Determine the (x, y) coordinate at the center of the cell enclosing the given text.  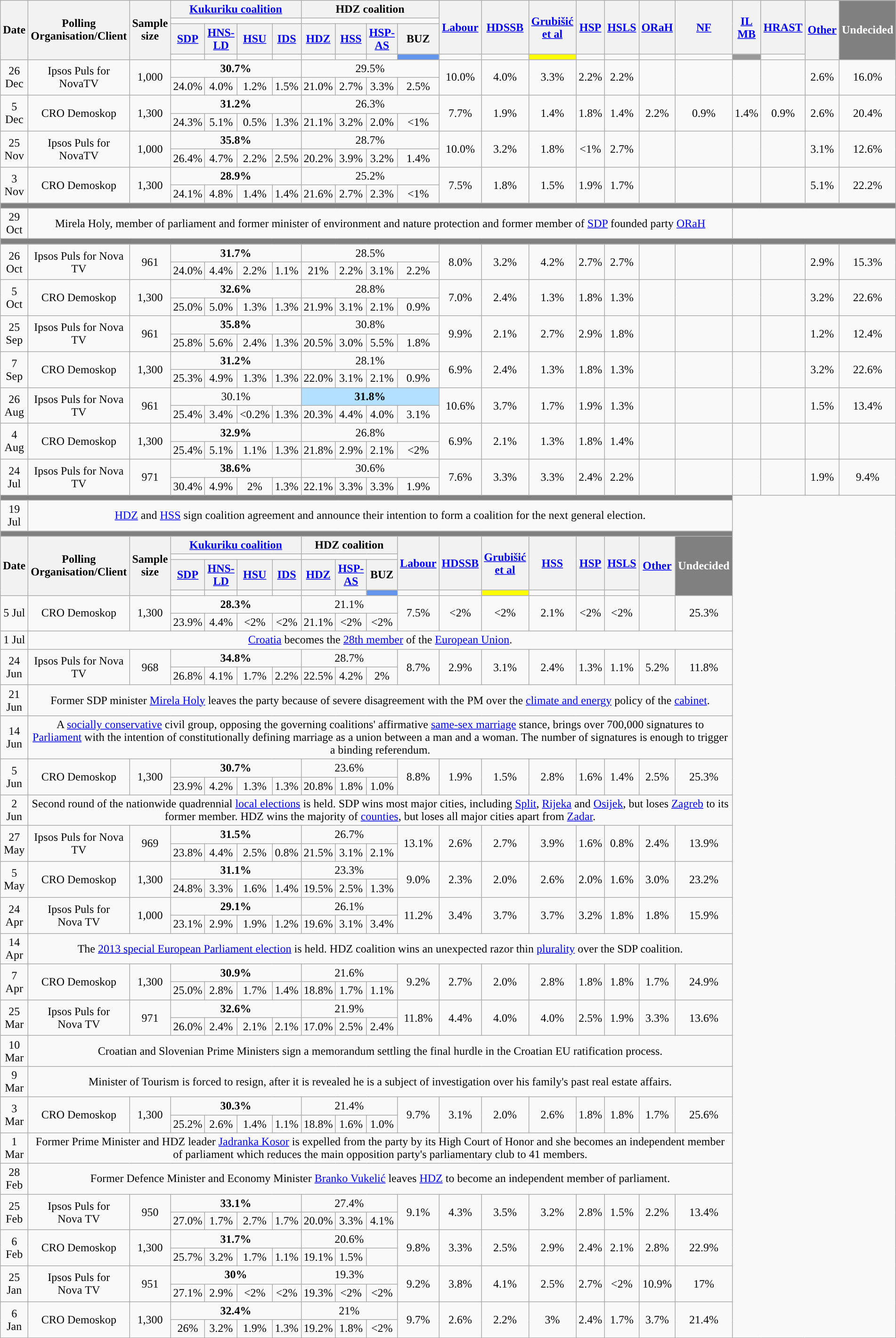
26.7% (350, 835)
30.3% (236, 1106)
24 Jun (14, 667)
5 May (14, 879)
21 Jun (14, 700)
25 Sep (14, 334)
29.1% (236, 906)
26% (187, 1329)
4 Aug (14, 441)
Mirela Holy, member of parliament and former minister of environment and nature protection and former member of SDP founded party ORaH (380, 223)
9.4% (867, 477)
23.8% (187, 853)
38.6% (236, 468)
Former Defence Minister and Economy Minister Branko Vukelić leaves HDZ to become an independent member of parliament. (380, 1179)
24 Apr (14, 915)
HDZ and HSS sign coalition agreement and announce their intention to form a coalition for the next general election. (380, 516)
24 Jul (14, 477)
30.8% (370, 325)
25.7% (187, 1257)
22.9% (704, 1248)
13.1% (418, 844)
9 Mar (14, 1081)
13.9% (704, 844)
20.6% (350, 1239)
26 Aug (14, 405)
15.9% (704, 915)
1 Mar (14, 1148)
28.8% (370, 289)
4.3% (460, 1212)
26.4% (187, 158)
7.6% (460, 477)
29.5% (370, 68)
24.1% (187, 194)
22.5% (318, 676)
32.9% (236, 432)
5.0% (221, 307)
24.9% (704, 982)
17% (704, 1284)
9.1% (418, 1212)
31.5% (236, 835)
30.1% (236, 396)
8.7% (418, 667)
10.9% (657, 1284)
5 Jul (14, 613)
10.6% (460, 405)
3 Nov (14, 185)
33.1% (236, 1203)
30% (236, 1275)
8.0% (460, 262)
30.4% (187, 486)
19.5% (318, 888)
14 Jun (14, 737)
30.9% (236, 973)
19 Jul (14, 516)
7.0% (460, 298)
951 (150, 1284)
15.3% (867, 262)
34.8% (236, 658)
20.4% (867, 113)
16.0% (867, 77)
27 May (14, 844)
28.1% (370, 361)
1 Jul (14, 640)
<0.2% (254, 414)
2 Jun (14, 811)
25.8% (187, 343)
28.5% (370, 253)
9.9% (460, 334)
20.3% (318, 414)
20.2% (318, 158)
5 Oct (14, 298)
5.5% (382, 343)
26.1% (350, 906)
Former SDP minister Mirela Holy leaves the party because of severe disagreement with the PM over the climate and energy policy of the cabinet. (380, 700)
25.6% (704, 1115)
17.0% (318, 1026)
5.6% (221, 343)
28 Feb (14, 1179)
27.0% (187, 1221)
29 Oct (14, 223)
23.2% (704, 879)
NF (704, 27)
21.5% (318, 853)
3.8% (460, 1284)
30.6% (370, 468)
23.6% (350, 768)
19.1% (318, 1257)
The 2013 special European Parliament election is held. HDZ coalition wins an unexpected razor thin plurality over the SDP coalition. (380, 948)
25 Nov (14, 149)
968 (150, 667)
26 Dec (14, 77)
HRAST (783, 27)
27.1% (187, 1293)
27.4% (350, 1203)
20.0% (318, 1221)
26.3% (370, 104)
25 Mar (14, 1018)
7 Apr (14, 982)
24.3% (187, 122)
9.8% (418, 1248)
3% (552, 1320)
5.2% (657, 667)
12.4% (867, 334)
32.4% (236, 1311)
Croatia becomes the 28th member of the European Union. (380, 640)
4.8% (221, 194)
Croatian and Slovenian Prime Ministers sign a memorandum settling the final hurdle in the Croatian EU ratification process. (380, 1051)
22.0% (318, 378)
5 Dec (14, 113)
22.1% (318, 486)
25 Jan (14, 1284)
10 Mar (14, 1051)
5 Jun (14, 777)
26.0% (187, 1026)
950 (150, 1212)
28.3% (236, 604)
21.0% (318, 86)
12.6% (867, 149)
22.2% (867, 185)
11.2% (418, 915)
20.5% (318, 343)
7.7% (460, 113)
19.2% (318, 1329)
26 Oct (14, 262)
20.8% (318, 786)
Minister of Tourism is forced to resign, after it is revealed he is a subject of investigation over his family's past real estate affairs. (380, 1081)
IL MB (746, 27)
0.5% (254, 122)
23.3% (350, 870)
31.8% (370, 396)
23.1% (187, 924)
8.8% (418, 777)
14 Apr (14, 948)
3.5% (505, 1212)
3 Mar (14, 1115)
6 Jan (14, 1320)
7 Sep (14, 369)
ORaH (657, 27)
28.9% (236, 176)
6 Feb (14, 1248)
4.7% (221, 158)
969 (150, 844)
24.8% (187, 888)
25 Feb (14, 1212)
9.0% (418, 879)
19.6% (318, 924)
13.6% (704, 1018)
31.1% (236, 870)
21.8% (318, 450)
